Search for the cell housing the specified text and yield its (x, y) center coordinate. 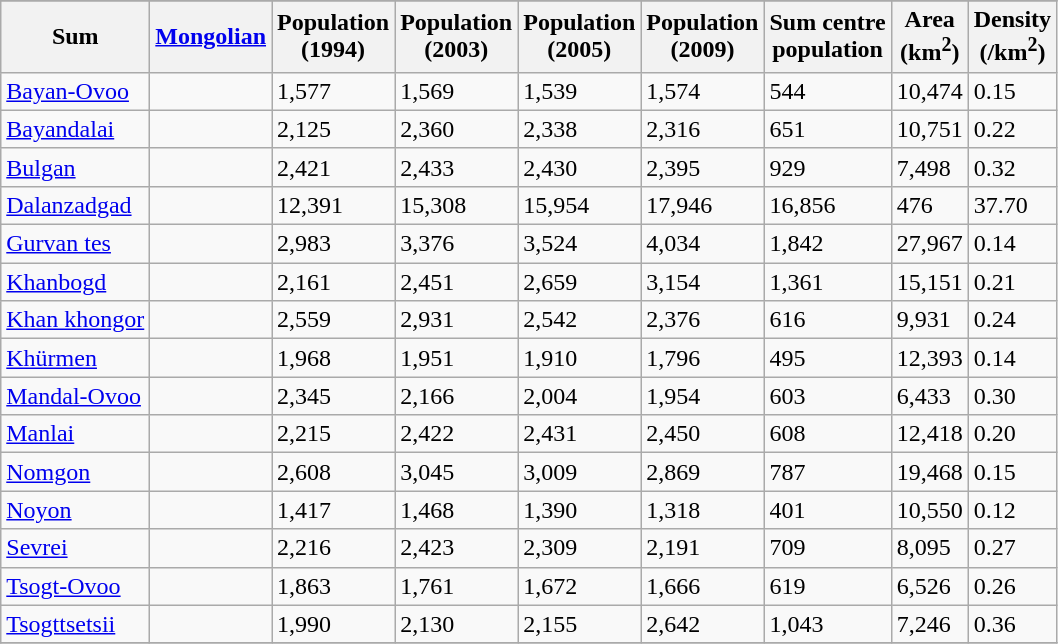
1,796 (702, 358)
0.12 (1012, 510)
0.21 (1012, 282)
12,391 (334, 205)
19,468 (930, 472)
Density(/km2) (1012, 37)
7,498 (930, 167)
15,308 (456, 205)
6,526 (930, 586)
2,642 (702, 624)
15,151 (930, 282)
401 (828, 510)
0.26 (1012, 586)
3,009 (580, 472)
1,951 (456, 358)
10,474 (930, 91)
2,155 (580, 624)
Bayandalai (76, 129)
6,433 (930, 396)
2,395 (702, 167)
Population(2009) (702, 37)
1,361 (828, 282)
2,431 (580, 434)
2,542 (580, 320)
0.32 (1012, 167)
2,430 (580, 167)
1,390 (580, 510)
Tsogt-Ovoo (76, 586)
Sum (76, 37)
1,569 (456, 91)
1,468 (456, 510)
0.36 (1012, 624)
2,191 (702, 548)
616 (828, 320)
16,856 (828, 205)
1,417 (334, 510)
2,004 (580, 396)
1,574 (702, 91)
2,422 (456, 434)
2,983 (334, 244)
787 (828, 472)
2,450 (702, 434)
3,045 (456, 472)
2,376 (702, 320)
2,166 (456, 396)
619 (828, 586)
2,421 (334, 167)
Mandal-Ovoo (76, 396)
27,967 (930, 244)
2,309 (580, 548)
1,954 (702, 396)
Nomgon (76, 472)
3,524 (580, 244)
7,246 (930, 624)
2,161 (334, 282)
651 (828, 129)
9,931 (930, 320)
929 (828, 167)
Area(km2) (930, 37)
0.30 (1012, 396)
0.20 (1012, 434)
37.70 (1012, 205)
476 (930, 205)
709 (828, 548)
15,954 (580, 205)
0.27 (1012, 548)
2,345 (334, 396)
10,751 (930, 129)
2,423 (456, 548)
Manlai (76, 434)
495 (828, 358)
Sum centrepopulation (828, 37)
1,577 (334, 91)
2,659 (580, 282)
Tsogttsetsii (76, 624)
3,154 (702, 282)
3,376 (456, 244)
2,559 (334, 320)
12,393 (930, 358)
Gurvan tes (76, 244)
1,043 (828, 624)
2,216 (334, 548)
544 (828, 91)
Population(2005) (580, 37)
Bulgan (76, 167)
1,863 (334, 586)
1,842 (828, 244)
1,990 (334, 624)
Khan khongor (76, 320)
1,910 (580, 358)
12,418 (930, 434)
2,316 (702, 129)
2,338 (580, 129)
1,761 (456, 586)
Bayan-Ovoo (76, 91)
Population(2003) (456, 37)
1,318 (702, 510)
2,125 (334, 129)
Population(1994) (334, 37)
1,968 (334, 358)
2,608 (334, 472)
2,931 (456, 320)
Sevrei (76, 548)
603 (828, 396)
1,672 (580, 586)
Mongolian (211, 37)
Dalanzadgad (76, 205)
Khanbogd (76, 282)
Khürmen (76, 358)
8,095 (930, 548)
10,550 (930, 510)
0.24 (1012, 320)
0.22 (1012, 129)
2,130 (456, 624)
2,433 (456, 167)
608 (828, 434)
2,869 (702, 472)
2,360 (456, 129)
17,946 (702, 205)
2,451 (456, 282)
Noyon (76, 510)
1,539 (580, 91)
1,666 (702, 586)
4,034 (702, 244)
2,215 (334, 434)
